Determine the [x, y] coordinate at the center of the cell enclosing the given text.  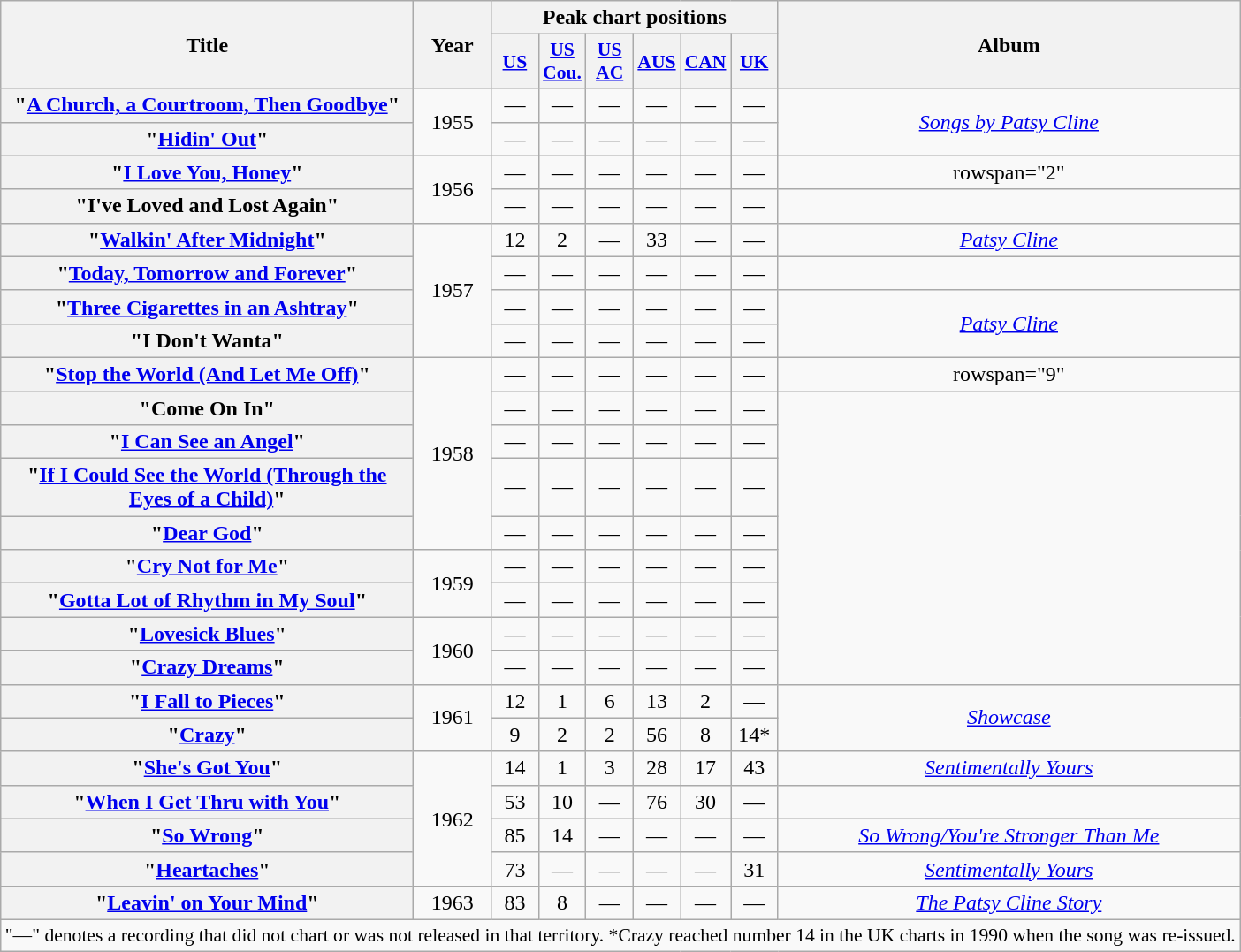
Showcase [1009, 718]
AUS [656, 62]
1955 [453, 122]
"Stop the World (And Let Me Off)" [207, 374]
"Come On In" [207, 407]
33 [656, 240]
"So Wrong" [207, 835]
85 [514, 835]
"She's Got You" [207, 768]
1962 [453, 819]
10 [562, 802]
43 [755, 768]
53 [514, 802]
9 [514, 735]
1960 [453, 651]
US [514, 62]
73 [514, 869]
6 [610, 701]
USCou. [562, 62]
"If I Could See the World (Through theEyes of a Child)" [207, 488]
Title [207, 44]
"Lovesick Blues" [207, 634]
30 [705, 802]
rowspan="9" [1009, 374]
"Three Cigarettes in an Ashtray" [207, 307]
"Leavin' on Your Mind" [207, 902]
"Dear God" [207, 533]
"Hidin' Out" [207, 139]
1957 [453, 290]
83 [514, 902]
"Crazy Dreams" [207, 667]
1959 [453, 583]
USAC [610, 62]
"I Love You, Honey" [207, 172]
1958 [453, 453]
28 [656, 768]
Album [1009, 44]
UK [755, 62]
13 [656, 701]
So Wrong/You're Stronger Than Me [1009, 835]
"When I Get Thru with You" [207, 802]
31 [755, 869]
17 [705, 768]
The Patsy Cline Story [1009, 902]
56 [656, 735]
14* [755, 735]
1956 [453, 189]
"Gotta Lot of Rhythm in My Soul" [207, 600]
1963 [453, 902]
"I've Loved and Lost Again" [207, 206]
Year [453, 44]
"Walkin' After Midnight" [207, 240]
1961 [453, 718]
"Crazy" [207, 735]
CAN [705, 62]
"Heartaches" [207, 869]
"Today, Tomorrow and Forever" [207, 273]
3 [610, 768]
"Cry Not for Me" [207, 567]
Peak chart positions [635, 18]
"I Fall to Pieces" [207, 701]
"A Church, a Courtroom, Then Goodbye" [207, 105]
Songs by Patsy Cline [1009, 122]
"I Can See an Angel" [207, 442]
rowspan="2" [1009, 172]
"I Don't Wanta" [207, 340]
76 [656, 802]
